Scan for the cell matching the given text and deliver its [x, y] coordinate at center. 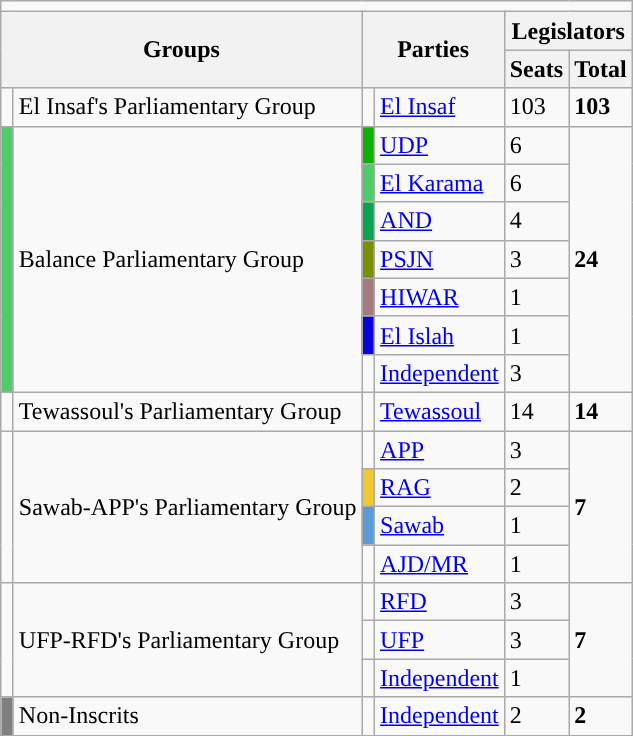
HIWAR [440, 297]
AJD/MR [440, 564]
UFP [440, 640]
RFD [440, 602]
El Insaf's Parliamentary Group [188, 107]
Sawab [440, 526]
Legislators [568, 31]
4 [536, 221]
APP [440, 449]
Total [601, 69]
El Insaf [440, 107]
UFP-RFD's Parliamentary Group [188, 640]
Balance Parliamentary Group [188, 259]
Sawab-APP's Parliamentary Group [188, 506]
Tewassoul [440, 411]
El Islah [440, 335]
El Karama [440, 183]
24 [601, 259]
Groups [182, 50]
Seats [536, 69]
Tewassoul's Parliamentary Group [188, 411]
PSJN [440, 259]
Non-Inscrits [188, 716]
RAG [440, 488]
UDP [440, 145]
Parties [433, 50]
AND [440, 221]
